From the cell containing the given text, extract its center point as [x, y] coordinate. 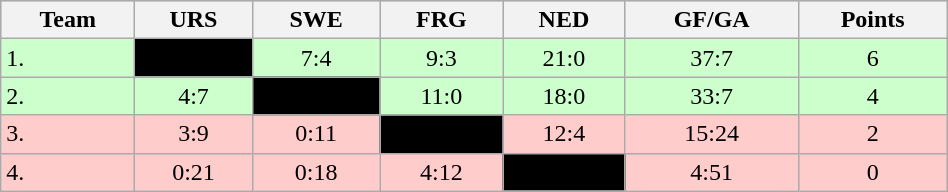
Points [872, 20]
7:4 [316, 58]
4 [872, 96]
3. [68, 134]
3:9 [194, 134]
33:7 [712, 96]
37:7 [712, 58]
9:3 [442, 58]
2. [68, 96]
URS [194, 20]
4:51 [712, 172]
0:11 [316, 134]
0:21 [194, 172]
11:0 [442, 96]
15:24 [712, 134]
Team [68, 20]
18:0 [564, 96]
0:18 [316, 172]
FRG [442, 20]
4. [68, 172]
6 [872, 58]
1. [68, 58]
2 [872, 134]
12:4 [564, 134]
SWE [316, 20]
21:0 [564, 58]
0 [872, 172]
GF/GA [712, 20]
4:12 [442, 172]
NED [564, 20]
4:7 [194, 96]
